Output the (X, Y) coordinate of the center of the cell containing the given text.  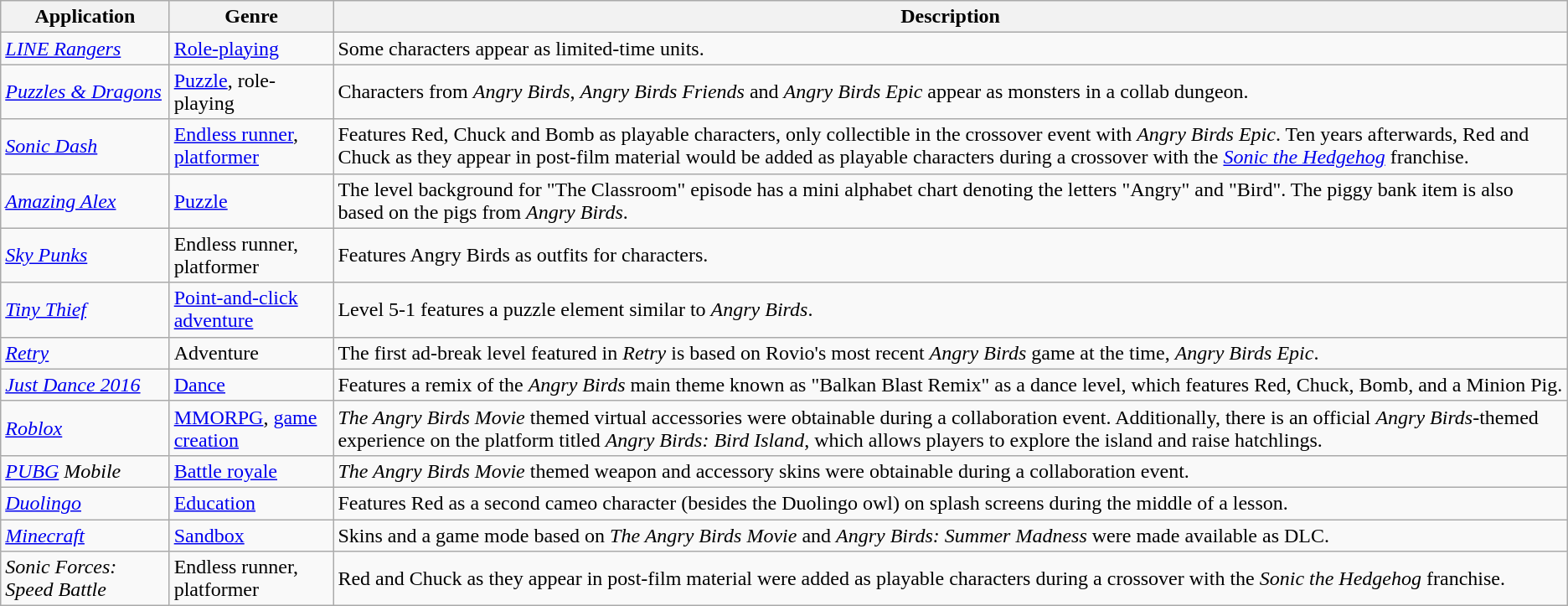
Education (251, 503)
The Angry Birds Movie themed weapon and accessory skins were obtainable during a collaboration event. (950, 471)
LINE Rangers (85, 49)
Battle royale (251, 471)
Features Angry Birds as outfits for characters. (950, 255)
Sandbox (251, 536)
Level 5-1 features a puzzle element similar to Angry Birds. (950, 310)
Description (950, 17)
Role-playing (251, 49)
Minecraft (85, 536)
Sky Punks (85, 255)
Duolingo (85, 503)
Retry (85, 353)
Dance (251, 385)
Amazing Alex (85, 201)
Skins and a game mode based on The Angry Birds Movie and Angry Birds: Summer Madness were made available as DLC. (950, 536)
Adventure (251, 353)
Sonic Dash (85, 146)
Red and Chuck as they appear in post-film material were added as playable characters during a crossover with the Sonic the Hedgehog franchise. (950, 578)
Roblox (85, 427)
Sonic Forces: Speed Battle (85, 578)
The first ad-break level featured in Retry is based on Rovio's most recent Angry Birds game at the time, Angry Birds Epic. (950, 353)
Application (85, 17)
Genre (251, 17)
Puzzle (251, 201)
Just Dance 2016 (85, 385)
PUBG Mobile (85, 471)
Some characters appear as limited-time units. (950, 49)
Features Red as a second cameo character (besides the Duolingo owl) on splash screens during the middle of a lesson. (950, 503)
Characters from Angry Birds, Angry Birds Friends and Angry Birds Epic appear as monsters in a collab dungeon. (950, 92)
Tiny Thief (85, 310)
MMORPG, game creation (251, 427)
Puzzle, role-playing (251, 92)
Features a remix of the Angry Birds main theme known as "Balkan Blast Remix" as a dance level, which features Red, Chuck, Bomb, and a Minion Pig. (950, 385)
Puzzles & Dragons (85, 92)
Point-and-click adventure (251, 310)
